Search for the cell housing the specified text and yield its (x, y) center coordinate. 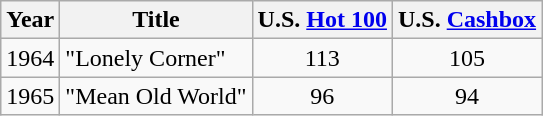
U.S. Hot 100 (322, 20)
94 (466, 96)
105 (466, 58)
113 (322, 58)
1964 (30, 58)
Title (156, 20)
"Mean Old World" (156, 96)
"Lonely Corner" (156, 58)
96 (322, 96)
Year (30, 20)
1965 (30, 96)
U.S. Cashbox (466, 20)
